Detect which cell encompasses the target text, then output its [X, Y] center coordinate. 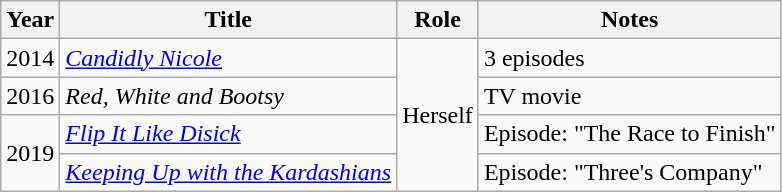
Notes [630, 20]
Episode: "The Race to Finish" [630, 134]
Episode: "Three's Company" [630, 172]
Flip It Like Disick [228, 134]
Year [30, 20]
Red, White and Bootsy [228, 96]
2019 [30, 153]
Role [438, 20]
Herself [438, 115]
Title [228, 20]
3 episodes [630, 58]
Candidly Nicole [228, 58]
2016 [30, 96]
2014 [30, 58]
TV movie [630, 96]
Keeping Up with the Kardashians [228, 172]
